Pinpoint the cell where the given text exists, returning its (x, y) midpoint coordinate. 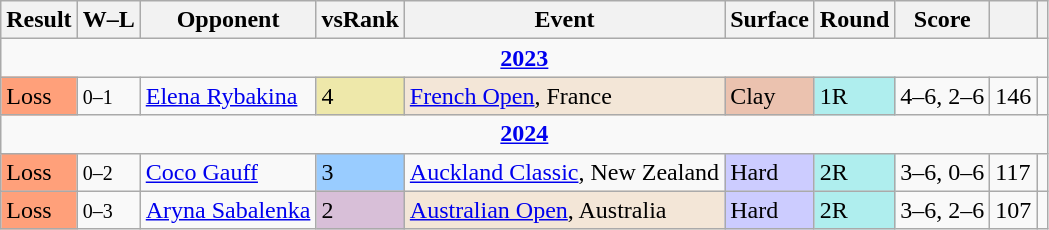
Australian Open, Australia (564, 210)
Result (39, 20)
2024 (524, 134)
4 (360, 96)
French Open, France (564, 96)
0–2 (108, 172)
2 (360, 210)
Coco Gauff (228, 172)
3 (360, 172)
107 (1014, 210)
4–6, 2–6 (942, 96)
Round (854, 20)
Elena Rybakina (228, 96)
3–6, 0–6 (942, 172)
Auckland Classic, New Zealand (564, 172)
vsRank (360, 20)
Aryna Sabalenka (228, 210)
3–6, 2–6 (942, 210)
W–L (108, 20)
Surface (770, 20)
0–3 (108, 210)
146 (1014, 96)
117 (1014, 172)
Opponent (228, 20)
2023 (524, 58)
Score (942, 20)
0–1 (108, 96)
Clay (770, 96)
Event (564, 20)
1R (854, 96)
